For the text-containing cell, return its midpoint in (x, y) coordinate format. 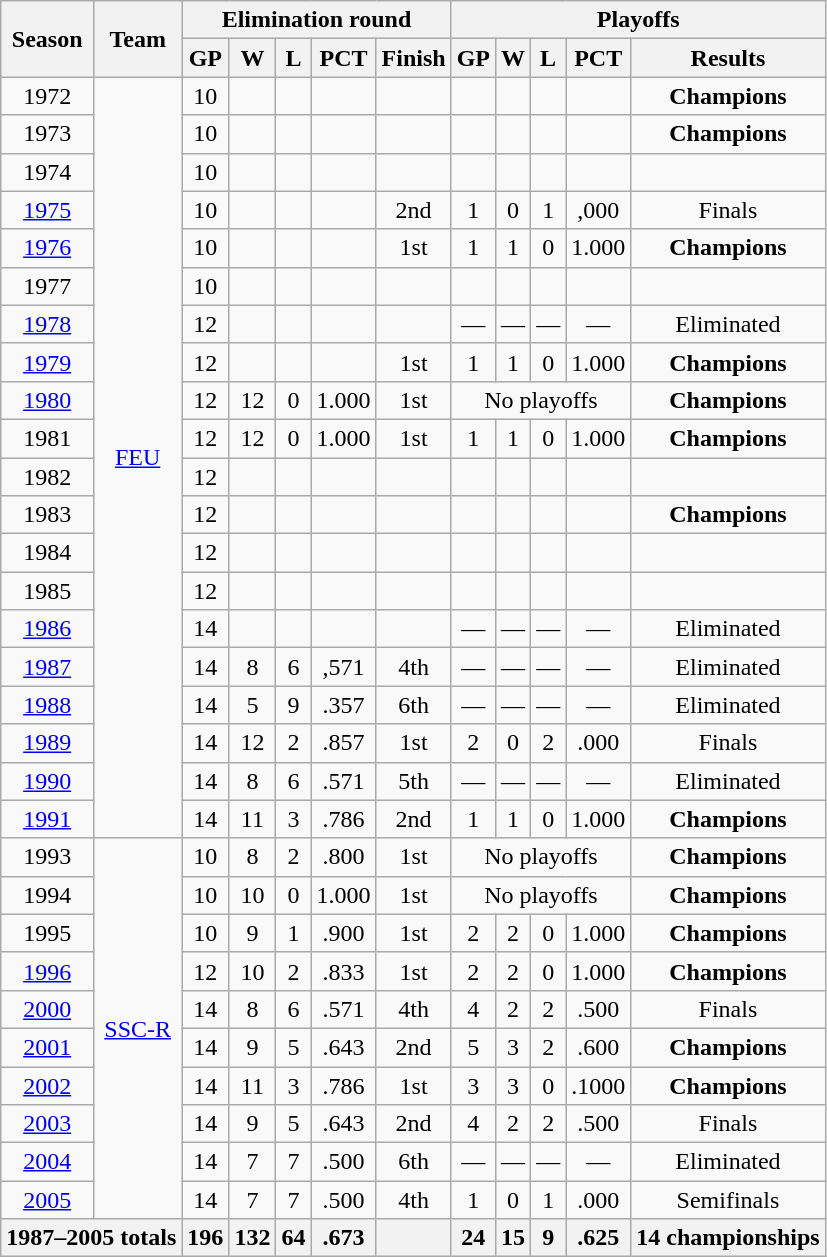
1973 (48, 134)
64 (294, 1238)
Elimination round (316, 20)
1990 (48, 781)
1987–2005 totals (92, 1238)
Finish (414, 58)
1975 (48, 210)
2003 (48, 1124)
.625 (598, 1238)
1979 (48, 362)
1977 (48, 286)
.900 (344, 933)
1976 (48, 248)
1978 (48, 324)
Team (138, 39)
2002 (48, 1085)
2004 (48, 1162)
2001 (48, 1047)
14 championships (728, 1238)
1972 (48, 96)
2005 (48, 1200)
Season (48, 39)
1984 (48, 553)
FEU (138, 458)
196 (206, 1238)
1996 (48, 971)
1987 (48, 667)
24 (473, 1238)
1995 (48, 933)
.857 (344, 743)
5th (414, 781)
1974 (48, 172)
,571 (344, 667)
1981 (48, 438)
1988 (48, 705)
,000 (598, 210)
2000 (48, 1009)
.357 (344, 705)
SSC-R (138, 1028)
1980 (48, 400)
.600 (598, 1047)
15 (514, 1238)
1994 (48, 895)
132 (252, 1238)
Semifinals (728, 1200)
1982 (48, 477)
.800 (344, 857)
Playoffs (638, 20)
1983 (48, 515)
Results (728, 58)
.1000 (598, 1085)
1985 (48, 591)
1993 (48, 857)
1986 (48, 629)
1989 (48, 743)
.673 (344, 1238)
1991 (48, 819)
.833 (344, 971)
